Search for the cell housing the specified text and yield its (x, y) center coordinate. 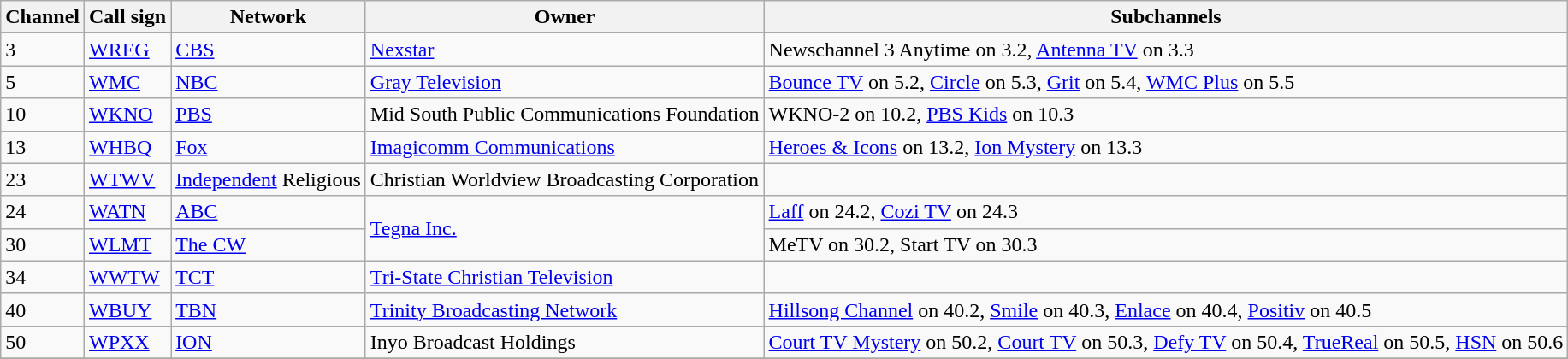
WWTW (128, 277)
34 (43, 277)
Court TV Mystery on 50.2, Court TV on 50.3, Defy TV on 50.4, TrueReal on 50.5, HSN on 50.6 (1166, 342)
The CW (269, 244)
NBC (269, 82)
PBS (269, 115)
Heroes & Icons on 13.2, Ion Mystery on 13.3 (1166, 147)
Trinity Broadcasting Network (565, 309)
Hillsong Channel on 40.2, Smile on 40.3, Enlace on 40.4, Positiv on 40.5 (1166, 309)
WKNO-2 on 10.2, PBS Kids on 10.3 (1166, 115)
Fox (269, 147)
Laff on 24.2, Cozi TV on 24.3 (1166, 212)
Inyo Broadcast Holdings (565, 342)
TCT (269, 277)
Tegna Inc. (565, 228)
ION (269, 342)
24 (43, 212)
WPXX (128, 342)
TBN (269, 309)
40 (43, 309)
MeTV on 30.2, Start TV on 30.3 (1166, 244)
30 (43, 244)
WHBQ (128, 147)
CBS (269, 50)
5 (43, 82)
Gray Television (565, 82)
WBUY (128, 309)
ABC (269, 212)
WKNO (128, 115)
23 (43, 179)
Christian Worldview Broadcasting Corporation (565, 179)
Owner (565, 17)
Imagicomm Communications (565, 147)
50 (43, 342)
WMC (128, 82)
10 (43, 115)
Mid South Public Communications Foundation (565, 115)
Nexstar (565, 50)
Channel (43, 17)
Call sign (128, 17)
Tri-State Christian Television (565, 277)
WATN (128, 212)
Network (269, 17)
WTWV (128, 179)
13 (43, 147)
WLMT (128, 244)
Independent Religious (269, 179)
Subchannels (1166, 17)
3 (43, 50)
WREG (128, 50)
Bounce TV on 5.2, Circle on 5.3, Grit on 5.4, WMC Plus on 5.5 (1166, 82)
Newschannel 3 Anytime on 3.2, Antenna TV on 3.3 (1166, 50)
